Extract the (x, y) coordinate from the center of the cell holding the provided text.  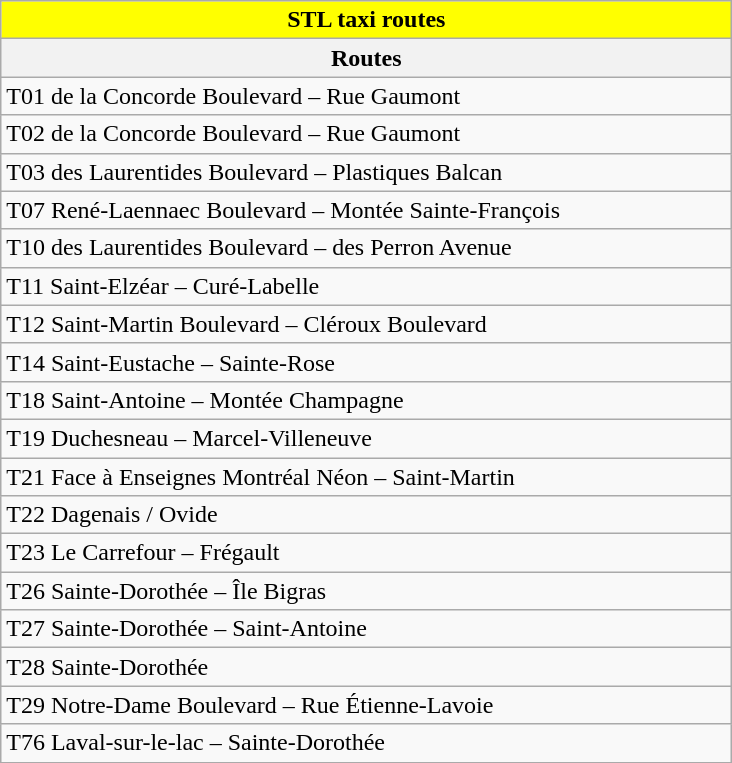
STL taxi routes (366, 20)
T12 Saint-Martin Boulevard – Cléroux Boulevard (366, 324)
T01 de la Concorde Boulevard – Rue Gaumont (366, 96)
Routes (366, 58)
T07 René-Laennaec Boulevard – Montée Sainte-François (366, 210)
T27 Sainte-Dorothée – Saint-Antoine (366, 629)
T19 Duchesneau – Marcel-Villeneuve (366, 438)
T22 Dagenais / Ovide (366, 515)
T28 Sainte-Dorothée (366, 667)
T76 Laval-sur-le-lac – Sainte-Dorothée (366, 743)
T18 Saint-Antoine – Montée Champagne (366, 400)
T14 Saint-Eustache – Sainte-Rose (366, 362)
T26 Sainte-Dorothée – Île Bigras (366, 591)
T21 Face à Enseignes Montréal Néon – Saint-Martin (366, 477)
T02 de la Concorde Boulevard – Rue Gaumont (366, 134)
T29 Notre-Dame Boulevard – Rue Étienne-Lavoie (366, 705)
T23 Le Carrefour – Frégault (366, 553)
T11 Saint-Elzéar – Curé-Labelle (366, 286)
T03 des Laurentides Boulevard – Plastiques Balcan (366, 172)
T10 des Laurentides Boulevard – des Perron Avenue (366, 248)
